Search for the cell housing the specified text and yield its [X, Y] center coordinate. 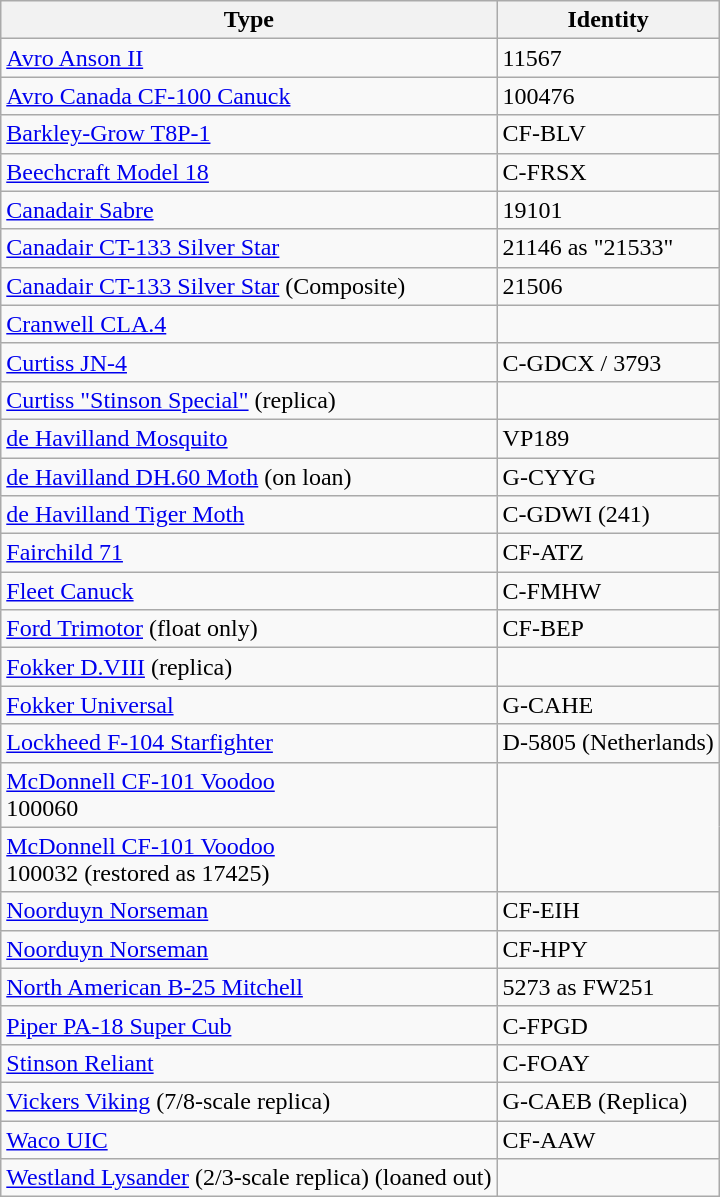
Barkley-Grow T8P-1 [249, 134]
Canadair CT-133 Silver Star [249, 248]
G-CYYG [608, 477]
Lockheed F-104 Starfighter [249, 743]
Westland Lysander (2/3-scale replica) (loaned out) [249, 1178]
Fleet Canuck [249, 591]
21146 as "21533" [608, 248]
C-GDCX / 3793 [608, 362]
Stinson Reliant [249, 1063]
Avro Canada CF-100 Canuck [249, 96]
11567 [608, 58]
Fokker D.VIII (replica) [249, 667]
Canadair CT-133 Silver Star (Composite) [249, 286]
Identity [608, 20]
Canadair Sabre [249, 210]
G-CAEB (Replica) [608, 1101]
CF-HPY [608, 949]
100476 [608, 96]
VP189 [608, 438]
North American B-25 Mitchell [249, 987]
C-GDWI (241) [608, 515]
Type [249, 20]
Curtiss "Stinson Special" (replica) [249, 400]
de Havilland Tiger Moth [249, 515]
21506 [608, 286]
Curtiss JN-4 [249, 362]
CF-BLV [608, 134]
CF-BEP [608, 629]
Waco UIC [249, 1139]
19101 [608, 210]
Avro Anson II [249, 58]
C-FRSX [608, 172]
C-FPGD [608, 1025]
Cranwell CLA.4 [249, 324]
Beechcraft Model 18 [249, 172]
Fokker Universal [249, 705]
CF-EIH [608, 911]
Fairchild 71 [249, 553]
C-FOAY [608, 1063]
G-CAHE [608, 705]
CF-ATZ [608, 553]
de Havilland Mosquito [249, 438]
CF-AAW [608, 1139]
McDonnell CF-101 Voodoo100032 (restored as 17425) [249, 860]
Piper PA-18 Super Cub [249, 1025]
5273 as FW251 [608, 987]
D-5805 (Netherlands) [608, 743]
McDonnell CF-101 Voodoo100060 [249, 794]
Vickers Viking (7/8-scale replica) [249, 1101]
Ford Trimotor (float only) [249, 629]
C-FMHW [608, 591]
de Havilland DH.60 Moth (on loan) [249, 477]
